Return the (x, y) coordinate for the center point of the cell that contains the specified text.  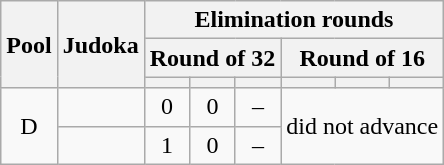
D (29, 126)
Elimination rounds (294, 20)
Pool (29, 44)
Round of 32 (212, 58)
did not advance (362, 126)
Judoka (100, 44)
Round of 16 (362, 58)
1 (166, 145)
